Extract the [x, y] coordinate from the center of the cell holding the provided text.  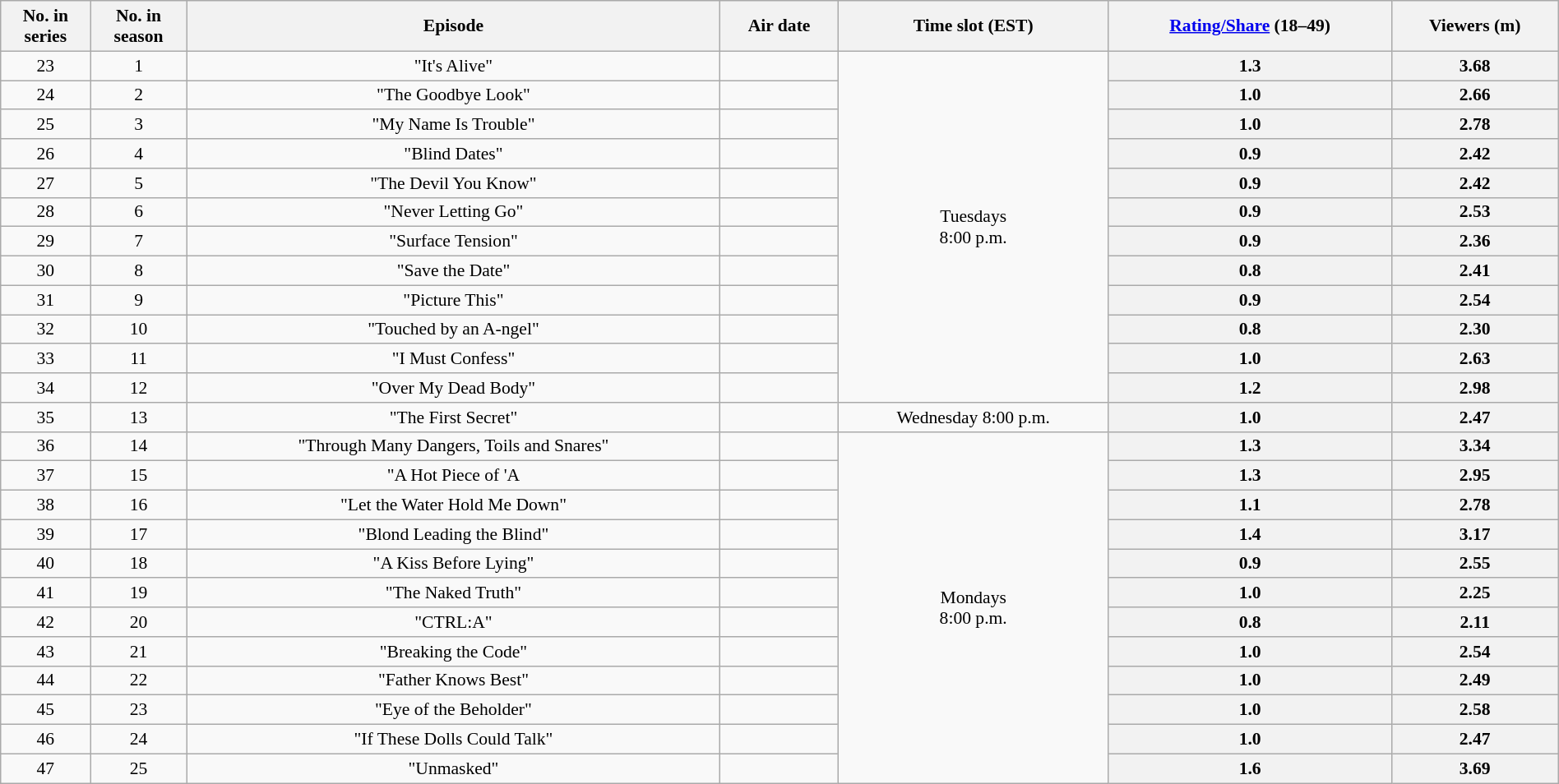
34 [46, 388]
2.66 [1475, 95]
31 [46, 300]
2.95 [1475, 476]
"Father Knows Best" [454, 680]
38 [46, 505]
39 [46, 534]
42 [46, 622]
2.55 [1475, 564]
Mondays8:00 p.m. [974, 607]
1.4 [1250, 534]
2.30 [1475, 330]
"Surface Tension" [454, 242]
3.17 [1475, 534]
Rating/Share (18–49) [1250, 26]
"Let the Water Hold Me Down" [454, 505]
2.11 [1475, 622]
17 [138, 534]
33 [46, 359]
30 [46, 271]
"Blond Leading the Blind" [454, 534]
32 [46, 330]
"I Must Confess" [454, 359]
21 [138, 652]
"Picture This" [454, 300]
13 [138, 417]
15 [138, 476]
18 [138, 564]
Episode [454, 26]
27 [46, 183]
8 [138, 271]
"A Hot Piece of 'A [454, 476]
2.58 [1475, 710]
Air date [779, 26]
43 [46, 652]
2 [138, 95]
"The Devil You Know" [454, 183]
"If These Dolls Could Talk" [454, 740]
1 [138, 66]
"A Kiss Before Lying" [454, 564]
6 [138, 212]
26 [46, 154]
1.1 [1250, 505]
3 [138, 125]
"It's Alive" [454, 66]
"Over My Dead Body" [454, 388]
19 [138, 593]
"Unmasked" [454, 768]
44 [46, 680]
2.98 [1475, 388]
Tuesdays8:00 p.m. [974, 227]
3.69 [1475, 768]
4 [138, 154]
5 [138, 183]
"Eye of the Beholder" [454, 710]
"My Name Is Trouble" [454, 125]
28 [46, 212]
Wednesday 8:00 p.m. [974, 417]
45 [46, 710]
36 [46, 446]
3.34 [1475, 446]
2.53 [1475, 212]
29 [46, 242]
No. inseries [46, 26]
14 [138, 446]
2.49 [1475, 680]
20 [138, 622]
"Blind Dates" [454, 154]
"Breaking the Code" [454, 652]
11 [138, 359]
40 [46, 564]
7 [138, 242]
3.68 [1475, 66]
47 [46, 768]
"Through Many Dangers, Toils and Snares" [454, 446]
9 [138, 300]
"CTRL:A" [454, 622]
"Never Letting Go" [454, 212]
35 [46, 417]
22 [138, 680]
"The Naked Truth" [454, 593]
Time slot (EST) [974, 26]
2.63 [1475, 359]
2.41 [1475, 271]
No. inseason [138, 26]
"The First Secret" [454, 417]
46 [46, 740]
1.2 [1250, 388]
37 [46, 476]
2.36 [1475, 242]
10 [138, 330]
16 [138, 505]
41 [46, 593]
"The Goodbye Look" [454, 95]
"Touched by an A-ngel" [454, 330]
12 [138, 388]
Viewers (m) [1475, 26]
1.6 [1250, 768]
"Save the Date" [454, 271]
2.25 [1475, 593]
